Detect which cell encompasses the target text, then output its [X, Y] center coordinate. 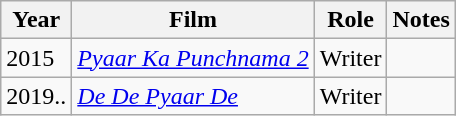
Film [193, 20]
Pyaar Ka Punchnama 2 [193, 58]
2015 [36, 58]
Year [36, 20]
Role [350, 20]
De De Pyaar De [193, 96]
2019.. [36, 96]
Notes [421, 20]
